Detect which cell encompasses the target text, then output its [x, y] center coordinate. 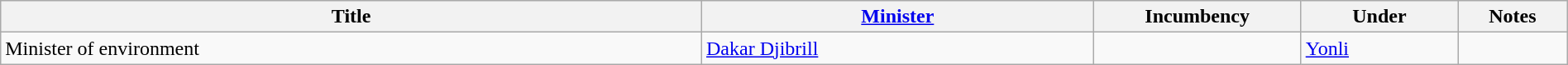
Under [1379, 17]
Notes [1513, 17]
Minister [898, 17]
Yonli [1379, 48]
Incumbency [1198, 17]
Dakar Djibrill [898, 48]
Minister of environment [351, 48]
Title [351, 17]
